Return the (X, Y) coordinate for the center point of the cell that contains the specified text.  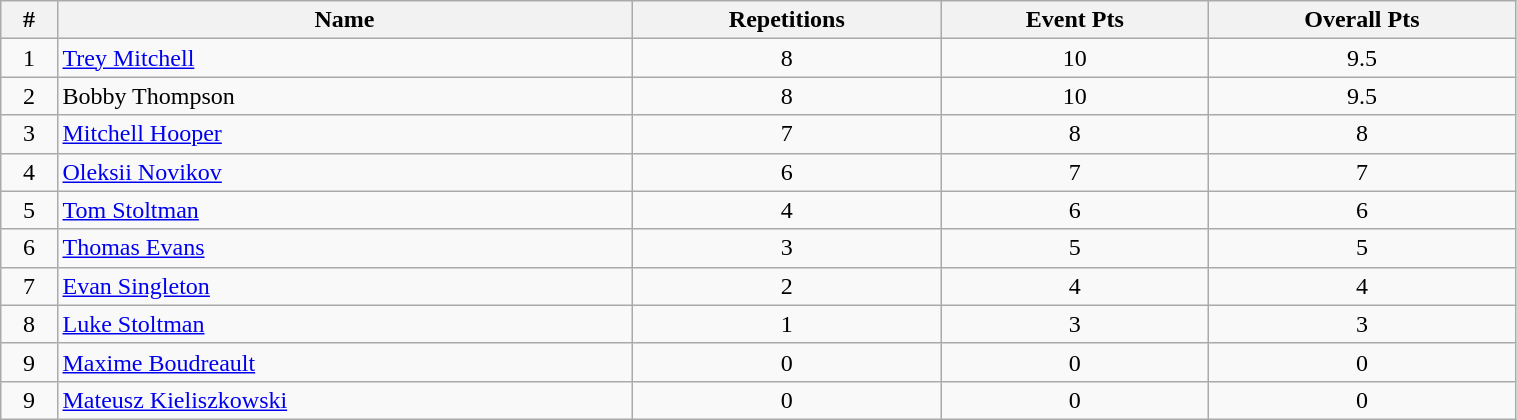
Trey Mitchell (344, 58)
Tom Stoltman (344, 210)
Name (344, 20)
Event Pts (1075, 20)
Overall Pts (1362, 20)
Mitchell Hooper (344, 134)
# (29, 20)
Maxime Boudreault (344, 362)
Repetitions (787, 20)
Mateusz Kieliszkowski (344, 400)
Thomas Evans (344, 248)
Evan Singleton (344, 286)
Luke Stoltman (344, 324)
Bobby Thompson (344, 96)
Oleksii Novikov (344, 172)
